Determine the [X, Y] coordinate at the center of the cell enclosing the given text.  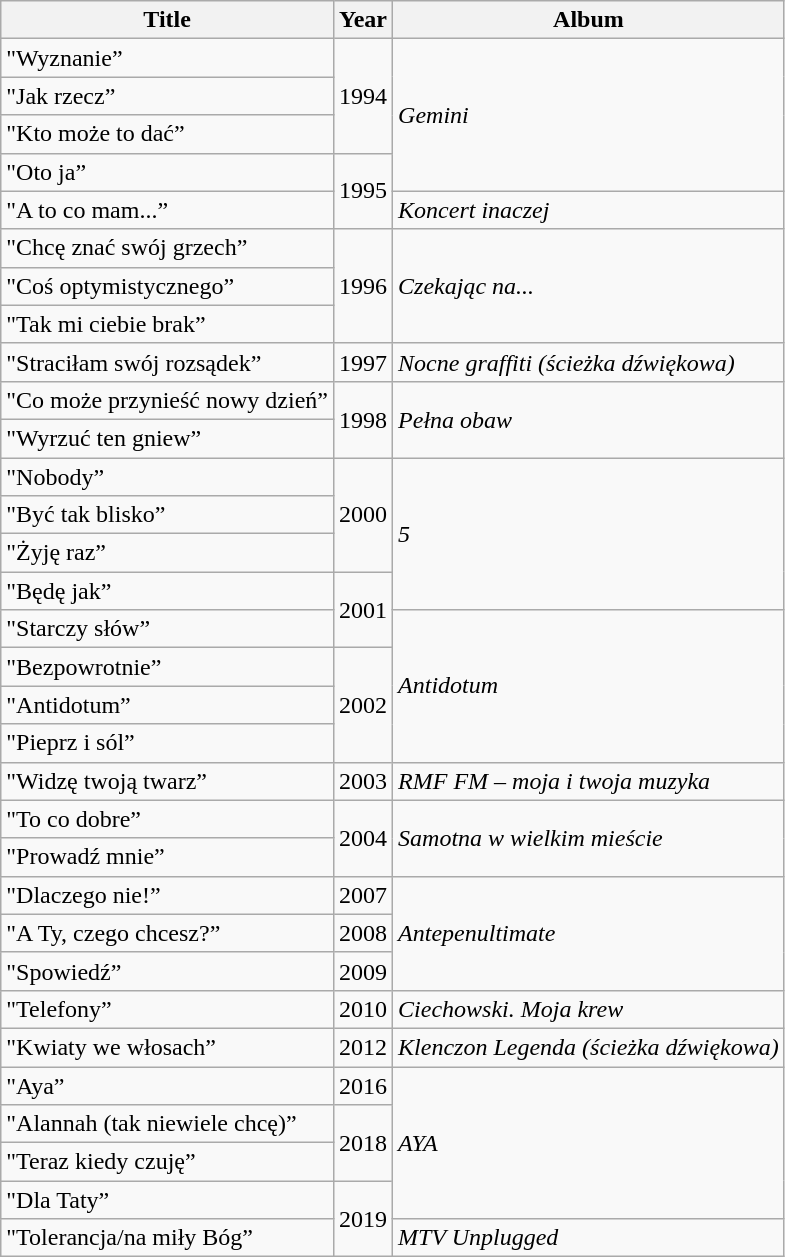
"Nobody” [168, 477]
1997 [364, 362]
"Kto może to dać” [168, 134]
"Aya” [168, 1085]
"Alannah (tak niewiele chcę)” [168, 1124]
2008 [364, 933]
1998 [364, 419]
"Widzę twoją twarz” [168, 781]
"Tolerancja/na miły Bóg” [168, 1238]
"Wyrzuć ten gniew” [168, 438]
Gemini [589, 115]
1994 [364, 96]
"Jak rzecz” [168, 96]
"A to co mam...” [168, 210]
1996 [364, 286]
Year [364, 20]
"Żyję raz” [168, 553]
"Bezpowrotnie” [168, 667]
2003 [364, 781]
Ciechowski. Moja krew [589, 1009]
Czekając na... [589, 286]
"Co może przynieść nowy dzień” [168, 400]
"A Ty, czego chcesz?” [168, 933]
2009 [364, 971]
"To co dobre” [168, 819]
Koncert inaczej [589, 210]
5 [589, 534]
"Antidotum” [168, 705]
2004 [364, 838]
Title [168, 20]
"Tak mi ciebie brak” [168, 324]
1995 [364, 191]
Antepenultimate [589, 933]
"Prowadź mnie” [168, 857]
"Być tak blisko” [168, 515]
"Pieprz i sól” [168, 743]
Album [589, 20]
"Spowiedź” [168, 971]
2002 [364, 705]
"Telefony” [168, 1009]
2000 [364, 515]
2019 [364, 1219]
Nocne graffiti (ścieżka dźwiękowa) [589, 362]
Antidotum [589, 686]
"Teraz kiedy czuję” [168, 1162]
"Starczy słów” [168, 629]
"Wyznanie” [168, 58]
AYA [589, 1142]
2007 [364, 895]
"Dlaczego nie!” [168, 895]
Samotna w wielkim mieście [589, 838]
"Będę jak” [168, 591]
2010 [364, 1009]
"Chcę znać swój grzech” [168, 248]
"Kwiaty we włosach” [168, 1047]
2016 [364, 1085]
"Dla Taty” [168, 1200]
"Coś optymistycznego” [168, 286]
2012 [364, 1047]
Klenczon Legenda (ścieżka dźwiękowa) [589, 1047]
RMF FM – moja i twoja muzyka [589, 781]
"Straciłam swój rozsądek” [168, 362]
"Oto ja” [168, 172]
Pełna obaw [589, 419]
2001 [364, 610]
MTV Unplugged [589, 1238]
2018 [364, 1143]
